Determine the (x, y) coordinate at the center of the cell enclosing the given text.  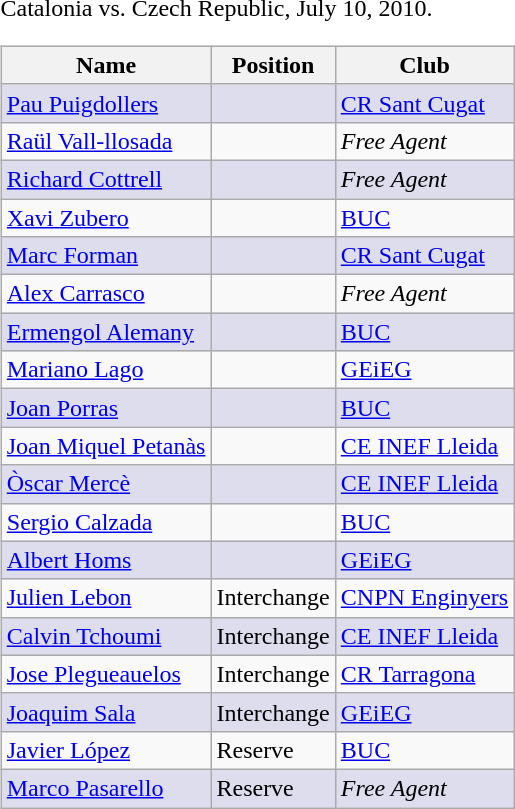
Javier López (106, 750)
Sergio Calzada (106, 522)
CR Tarragona (424, 674)
CNPN Enginyers (424, 598)
Marc Forman (106, 256)
Ermengol Alemany (106, 332)
Albert Homs (106, 560)
Name (106, 65)
Raül Vall-llosada (106, 141)
Òscar Mercè (106, 484)
Jose Plegueauelos (106, 674)
Joan Porras (106, 408)
Pau Puigdollers (106, 103)
Calvin Tchoumi (106, 636)
Position (273, 65)
Alex Carrasco (106, 294)
Joan Miquel Petanàs (106, 446)
Julien Lebon (106, 598)
Xavi Zubero (106, 217)
Joaquim Sala (106, 712)
Marco Pasarello (106, 788)
Club (424, 65)
Richard Cottrell (106, 179)
Mariano Lago (106, 370)
